Return [x, y] of the center of cell containing provided text 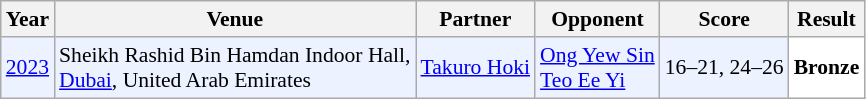
Opponent [598, 19]
Takuro Hoki [476, 68]
Result [827, 19]
2023 [28, 68]
16–21, 24–26 [724, 68]
Venue [234, 19]
Year [28, 19]
Partner [476, 19]
Score [724, 19]
Bronze [827, 68]
Sheikh Rashid Bin Hamdan Indoor Hall,Dubai, United Arab Emirates [234, 68]
Ong Yew Sin Teo Ee Yi [598, 68]
